Scan for the cell matching the given text and deliver its [X, Y] coordinate at center. 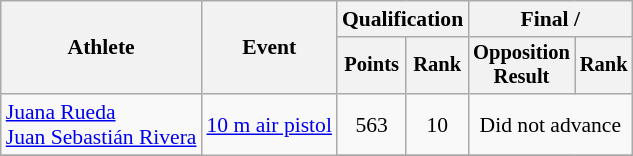
10 [437, 124]
Event [270, 48]
Athlete [102, 48]
563 [372, 124]
Points [372, 66]
Final / [550, 19]
Did not advance [550, 124]
Qualification [402, 19]
10 m air pistol [270, 124]
Juana RuedaJuan Sebastián Rivera [102, 124]
OppositionResult [522, 66]
